Determine the [X, Y] coordinate at the center of the cell enclosing the given text.  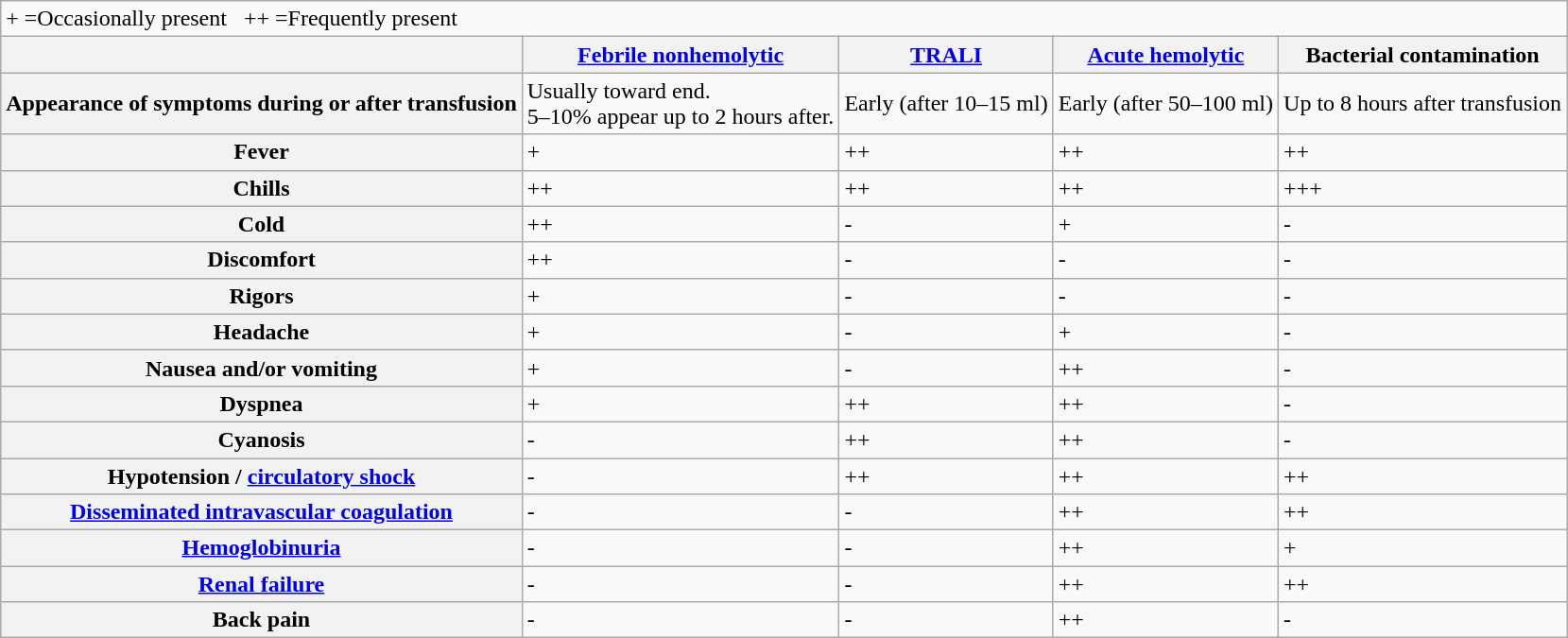
Appearance of symptoms during or after transfusion [262, 104]
Discomfort [262, 260]
Back pain [262, 620]
Cold [262, 224]
Dyspnea [262, 404]
Hypotension / circulatory shock [262, 475]
Febrile nonhemolytic [681, 55]
Early (after 10–15 ml) [946, 104]
TRALI [946, 55]
Nausea and/or vomiting [262, 368]
Up to 8 hours after transfusion [1423, 104]
Usually toward end.5–10% appear up to 2 hours after. [681, 104]
Cyanosis [262, 440]
Chills [262, 188]
Acute hemolytic [1165, 55]
Renal failure [262, 584]
Headache [262, 332]
+ =Occasionally present ++ =Frequently present [784, 19]
Hemoglobinuria [262, 548]
+++ [1423, 188]
Fever [262, 152]
Early (after 50–100 ml) [1165, 104]
Disseminated intravascular coagulation [262, 512]
Bacterial contamination [1423, 55]
Rigors [262, 296]
